Locate the cell with the specified text and output its [X, Y] center coordinate. 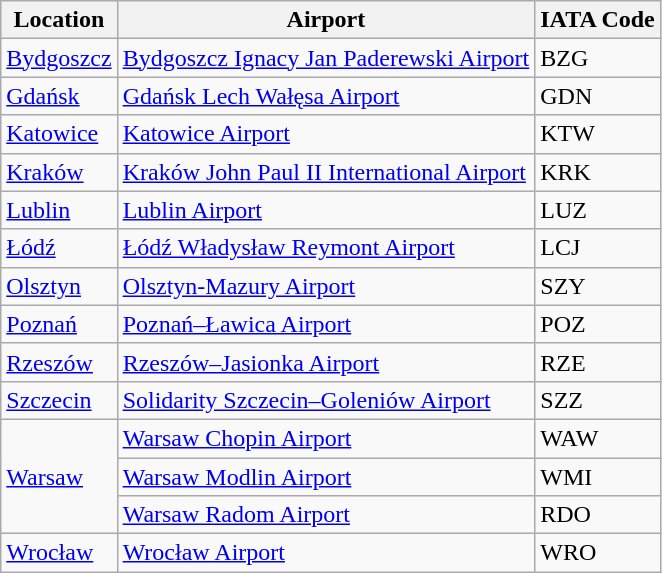
Location [59, 20]
Lublin Airport [326, 210]
Airport [326, 20]
Warsaw Modlin Airport [326, 477]
WRO [598, 553]
BZG [598, 58]
Łódź [59, 248]
LCJ [598, 248]
Rzeszów [59, 362]
KRK [598, 172]
GDN [598, 96]
Katowice Airport [326, 134]
SZZ [598, 400]
Gdańsk Lech Wałęsa Airport [326, 96]
Solidarity Szczecin–Goleniów Airport [326, 400]
Bydgoszcz [59, 58]
Olsztyn-Mazury Airport [326, 286]
RZE [598, 362]
Bydgoszcz Ignacy Jan Paderewski Airport [326, 58]
Łódź Władysław Reymont Airport [326, 248]
Warsaw Chopin Airport [326, 438]
IATA Code [598, 20]
Poznań [59, 324]
RDO [598, 515]
LUZ [598, 210]
Szczecin [59, 400]
SZY [598, 286]
Wrocław Airport [326, 553]
WMI [598, 477]
Kraków [59, 172]
Wrocław [59, 553]
Lublin [59, 210]
Poznań–Ławica Airport [326, 324]
Warsaw [59, 476]
Olsztyn [59, 286]
Katowice [59, 134]
Kraków John Paul II International Airport [326, 172]
Gdańsk [59, 96]
POZ [598, 324]
Rzeszów–Jasionka Airport [326, 362]
KTW [598, 134]
Warsaw Radom Airport [326, 515]
WAW [598, 438]
